Return the [x, y] coordinate for the center point of the cell that contains the specified text.  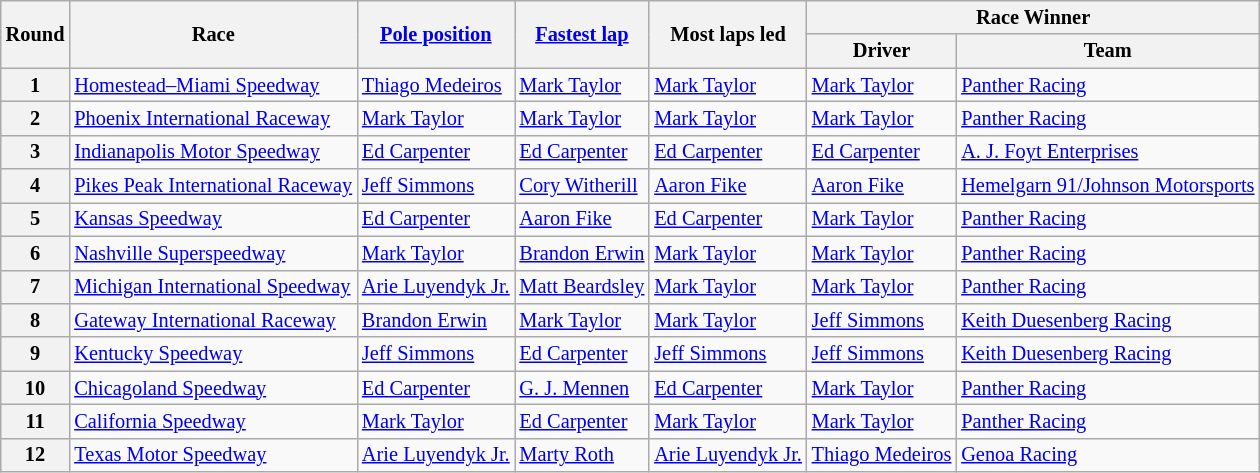
Team [1108, 51]
Pole position [436, 34]
Michigan International Speedway [213, 287]
Most laps led [728, 34]
Indianapolis Motor Speedway [213, 152]
Matt Beardsley [582, 287]
Race [213, 34]
5 [36, 219]
8 [36, 320]
A. J. Foyt Enterprises [1108, 152]
Kansas Speedway [213, 219]
G. J. Mennen [582, 388]
12 [36, 455]
9 [36, 354]
Gateway International Raceway [213, 320]
Pikes Peak International Raceway [213, 186]
Race Winner [1034, 17]
6 [36, 253]
Kentucky Speedway [213, 354]
Nashville Superspeedway [213, 253]
Phoenix International Raceway [213, 118]
Chicagoland Speedway [213, 388]
10 [36, 388]
3 [36, 152]
2 [36, 118]
Marty Roth [582, 455]
Hemelgarn 91/Johnson Motorsports [1108, 186]
Round [36, 34]
Driver [882, 51]
4 [36, 186]
Texas Motor Speedway [213, 455]
Fastest lap [582, 34]
Homestead–Miami Speedway [213, 85]
California Speedway [213, 421]
Genoa Racing [1108, 455]
1 [36, 85]
7 [36, 287]
Cory Witherill [582, 186]
11 [36, 421]
